From the cell containing the given text, extract its center point as (X, Y) coordinate. 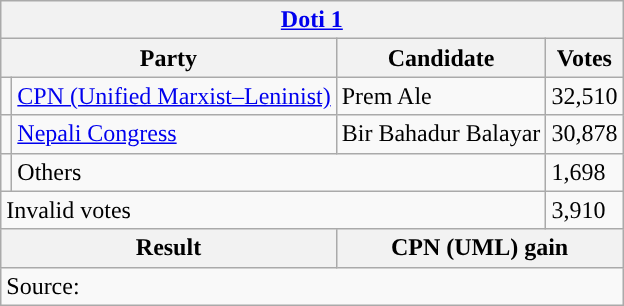
Nepali Congress (174, 134)
Prem Ale (441, 96)
Others (279, 172)
Bir Bahadur Balayar (441, 134)
Result (168, 248)
CPN (UML) gain (480, 248)
Source: (312, 286)
Doti 1 (312, 20)
Candidate (441, 58)
CPN (Unified Marxist–Leninist) (174, 96)
32,510 (584, 96)
Invalid votes (274, 210)
30,878 (584, 134)
Votes (584, 58)
3,910 (584, 210)
1,698 (584, 172)
Party (168, 58)
